Identify which cell holds the provided text, then report its [X, Y] central coordinate. 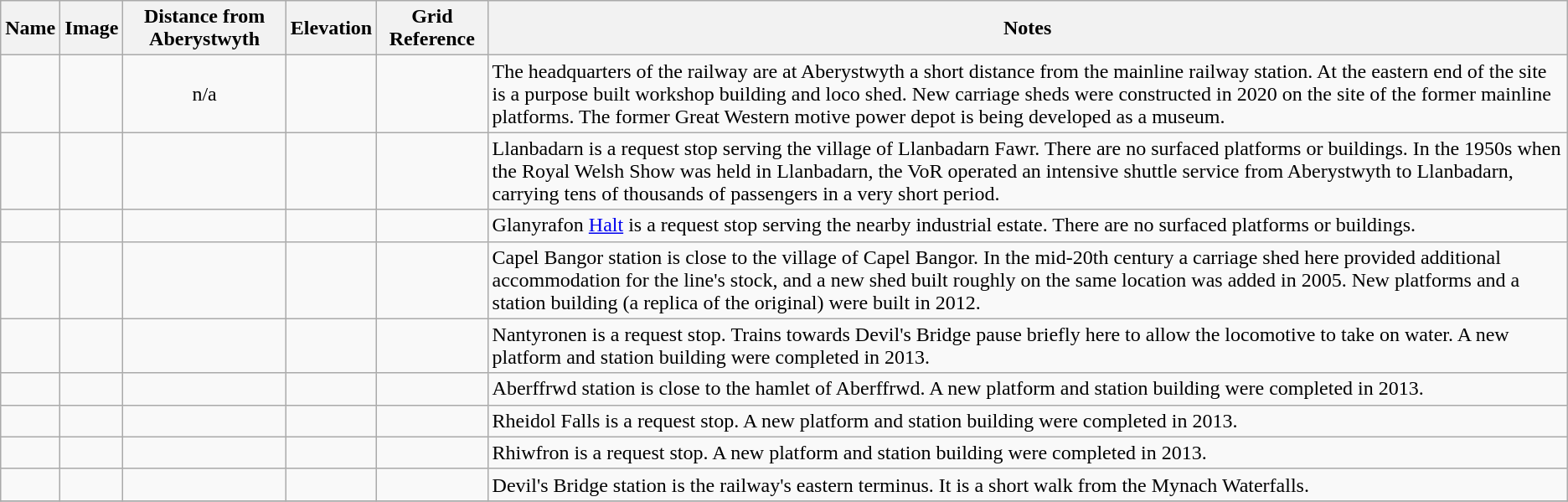
Elevation [331, 28]
Glanyrafon Halt is a request stop serving the nearby industrial estate. There are no surfaced platforms or buildings. [1027, 225]
Notes [1027, 28]
Devil's Bridge station is the railway's eastern terminus. It is a short walk from the Mynach Waterfalls. [1027, 484]
Distance from Aberystwyth [204, 28]
Grid Reference [432, 28]
Name [30, 28]
n/a [204, 94]
Rhiwfron is a request stop. A new platform and station building were completed in 2013. [1027, 453]
Aberffrwd station is close to the hamlet of Aberffrwd. A new platform and station building were completed in 2013. [1027, 389]
Rheidol Falls is a request stop. A new platform and station building were completed in 2013. [1027, 421]
Image [92, 28]
